Return (X, Y) of the center of cell containing provided text 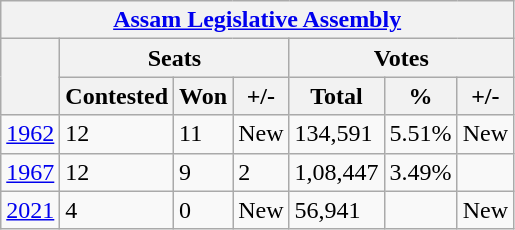
2021 (30, 210)
3.49% (420, 172)
Total (336, 96)
Contested (117, 96)
134,591 (336, 134)
2 (261, 172)
1962 (30, 134)
4 (117, 210)
9 (204, 172)
Won (204, 96)
Assam Legislative Assembly (258, 20)
Seats (174, 58)
Votes (402, 58)
1,08,447 (336, 172)
0 (204, 210)
% (420, 96)
11 (204, 134)
5.51% (420, 134)
1967 (30, 172)
56,941 (336, 210)
